Pinpoint the cell where the given text exists, returning its [X, Y] midpoint coordinate. 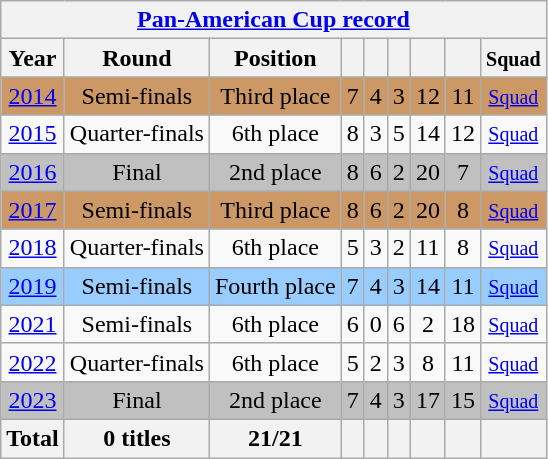
2016 [33, 172]
Total [33, 438]
2014 [33, 96]
Pan-American Cup record [274, 20]
2015 [33, 134]
2019 [33, 286]
0 titles [136, 438]
15 [462, 400]
Fourth place [275, 286]
21/21 [275, 438]
18 [462, 324]
17 [428, 400]
2023 [33, 400]
2021 [33, 324]
Round [136, 58]
2017 [33, 210]
2022 [33, 362]
Position [275, 58]
0 [376, 324]
2018 [33, 248]
Year [33, 58]
